Output the (x, y) coordinate of the center of the cell containing the given text.  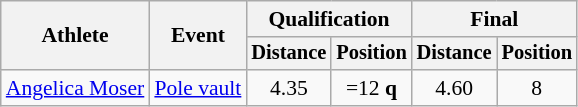
=12 q (371, 88)
Pole vault (198, 88)
Angelica Moser (76, 88)
4.60 (454, 88)
Final (494, 19)
4.35 (288, 88)
Athlete (76, 36)
Qualification (328, 19)
Event (198, 36)
8 (537, 88)
